Output the [X, Y] coordinate of the center of the cell containing the given text.  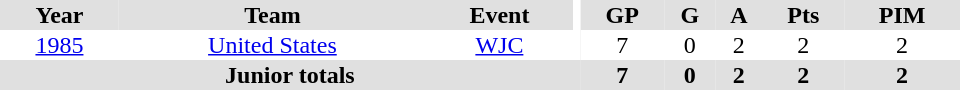
United States [272, 45]
G [690, 15]
1985 [60, 45]
GP [622, 15]
A [738, 15]
WJC [500, 45]
Event [500, 15]
PIM [902, 15]
Year [60, 15]
Team [272, 15]
Pts [804, 15]
Junior totals [290, 75]
